Scan for the cell matching the given text and deliver its (X, Y) coordinate at center. 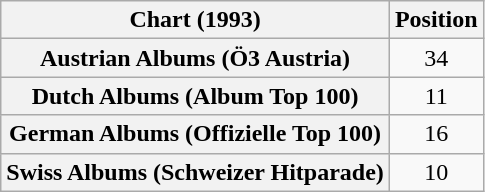
German Albums (Offizielle Top 100) (196, 134)
11 (436, 96)
Austrian Albums (Ö3 Austria) (196, 58)
34 (436, 58)
Dutch Albums (Album Top 100) (196, 96)
16 (436, 134)
Chart (1993) (196, 20)
Position (436, 20)
10 (436, 172)
Swiss Albums (Schweizer Hitparade) (196, 172)
